Find where the given text appears and provide that cell's center as [x, y] coordinate. 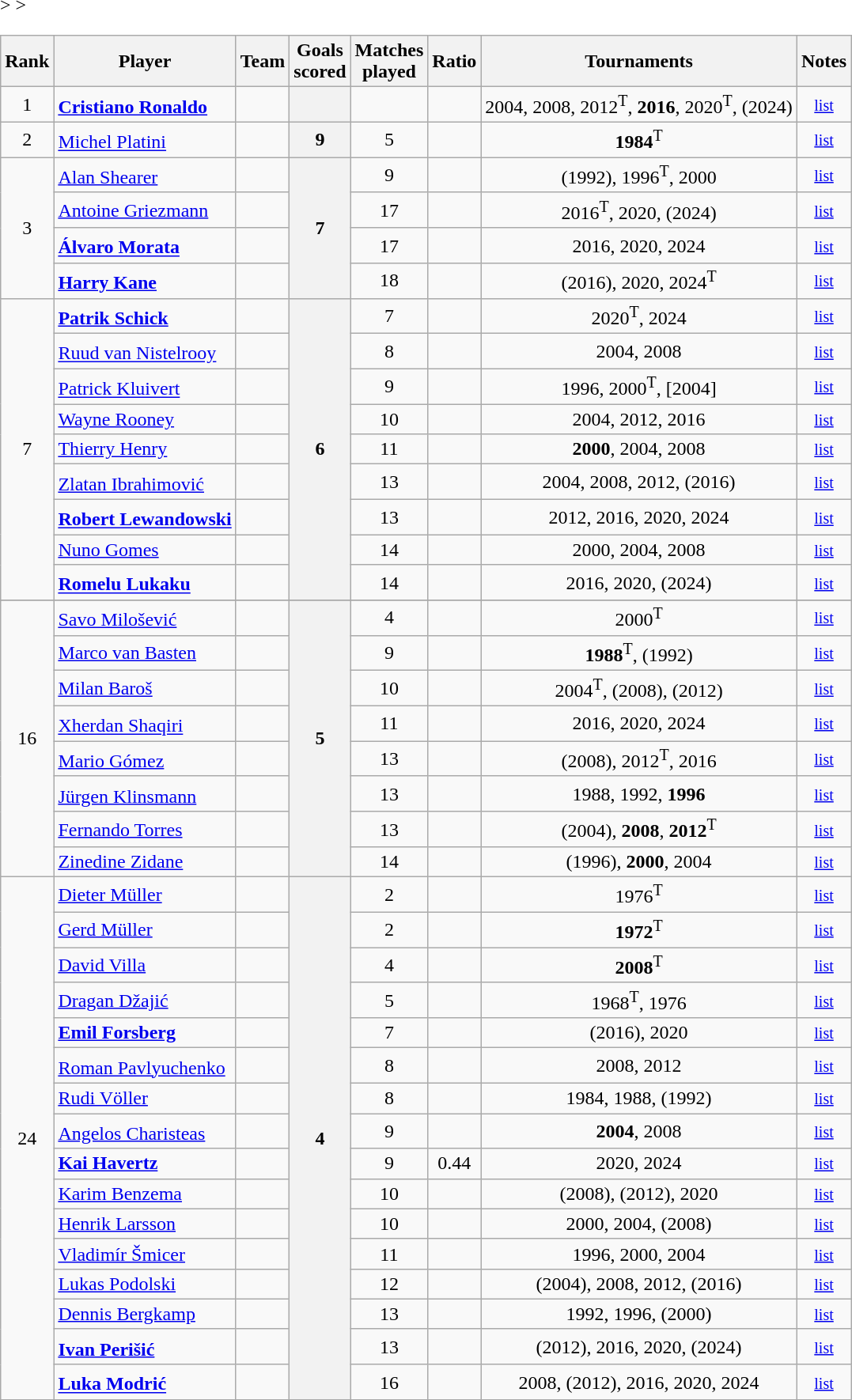
2004, 2008, 2012T, 2016, 2020T, (2024) [639, 104]
2008, (2012), 2016, 2020, 2024 [639, 1383]
Vladimír Šmicer [145, 1254]
Dennis Bergkamp [145, 1314]
2008, 2012 [639, 1066]
2004, 2012, 2016 [639, 419]
Ruud van Nistelrooy [145, 351]
Patrik Schick [145, 316]
Álvaro Morata [145, 245]
(2016), 2020 [639, 1033]
Goalsscored [320, 62]
2020T, 2024 [639, 316]
Jürgen Klinsmann [145, 794]
(1996), 2000, 2004 [639, 862]
Henrik Larsson [145, 1224]
6 [320, 449]
1984T [639, 139]
1972T [639, 930]
2000, 2004, (2008) [639, 1224]
Antoine Griezmann [145, 210]
Tournaments [639, 62]
Alan Shearer [145, 176]
Michel Platini [145, 139]
2008T [639, 965]
2000T [639, 619]
2020, 2024 [639, 1164]
Emil Forsberg [145, 1033]
Lukas Podolski [145, 1284]
1988, 1992, 1996 [639, 794]
(2004), 2008, 2012T [639, 829]
Savo Milošević [145, 619]
Zinedine Zidane [145, 862]
0.44 [454, 1164]
18 [389, 282]
Player [145, 62]
Roman Pavlyuchenko [145, 1066]
2016, 2020, (2024) [639, 582]
Karim Benzema [145, 1194]
(2004), 2008, 2012, (2016) [639, 1284]
Dieter Müller [145, 895]
2004, 2008, 2012, (2016) [639, 482]
1976T [639, 895]
Nuno Gomes [145, 550]
Mario Gómez [145, 759]
2012, 2016, 2020, 2024 [639, 517]
Ivan Perišić [145, 1346]
1 [27, 104]
(2016), 2020, 2024T [639, 282]
1988T, (1992) [639, 653]
Gerd Müller [145, 930]
Ratio [454, 62]
Rudi Völler [145, 1098]
Angelos Charisteas [145, 1131]
Milan Baroš [145, 688]
Cristiano Ronaldo [145, 104]
Robert Lewandowski [145, 517]
(1992), 1996T, 2000 [639, 176]
Matchesplayed [389, 62]
1996, 2000, 2004 [639, 1254]
2016T, 2020, (2024) [639, 210]
1984, 1988, (1992) [639, 1098]
Harry Kane [145, 282]
Zlatan Ibrahimović [145, 482]
Romelu Lukaku [145, 582]
1968T, 1976 [639, 1000]
Thierry Henry [145, 449]
Dragan Džajić [145, 1000]
(2008), 2012T, 2016 [639, 759]
24 [27, 1139]
Fernando Torres [145, 829]
1996, 2000T, [2004] [639, 386]
(2008), (2012), 2020 [639, 1194]
David Villa [145, 965]
2004T, (2008), (2012) [639, 688]
Patrick Kluivert [145, 386]
Xherdan Shaqiri [145, 723]
3 [27, 228]
Kai Havertz [145, 1164]
Luka Modrić [145, 1383]
(2012), 2016, 2020, (2024) [639, 1346]
Marco van Basten [145, 653]
1992, 1996, (2000) [639, 1314]
12 [389, 1284]
Rank [27, 62]
Team [263, 62]
Wayne Rooney [145, 419]
Notes [824, 62]
